Find where the given text appears and provide that cell's center as (X, Y) coordinate. 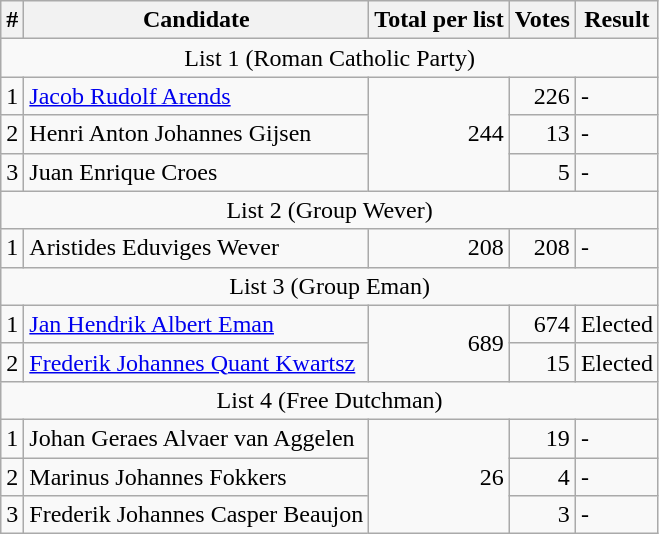
15 (542, 362)
List 4 (Free Dutchman) (330, 400)
List 3 (Group Eman) (330, 286)
Votes (542, 20)
689 (439, 343)
674 (542, 324)
19 (542, 438)
List 1 (Roman Catholic Party) (330, 58)
4 (542, 477)
Jacob Rudolf Arends (196, 96)
13 (542, 134)
26 (439, 476)
Marinus Johannes Fokkers (196, 477)
Frederik Johannes Casper Beaujon (196, 515)
Henri Anton Johannes Gijsen (196, 134)
5 (542, 172)
Frederik Johannes Quant Kwartsz (196, 362)
244 (439, 134)
226 (542, 96)
# (12, 20)
Aristides Eduviges Wever (196, 248)
Candidate (196, 20)
Johan Geraes Alvaer van Aggelen (196, 438)
Jan Hendrik Albert Eman (196, 324)
List 2 (Group Wever) (330, 210)
Result (616, 20)
Total per list (439, 20)
Juan Enrique Croes (196, 172)
